Determine the (x, y) coordinate at the center of the cell enclosing the given text.  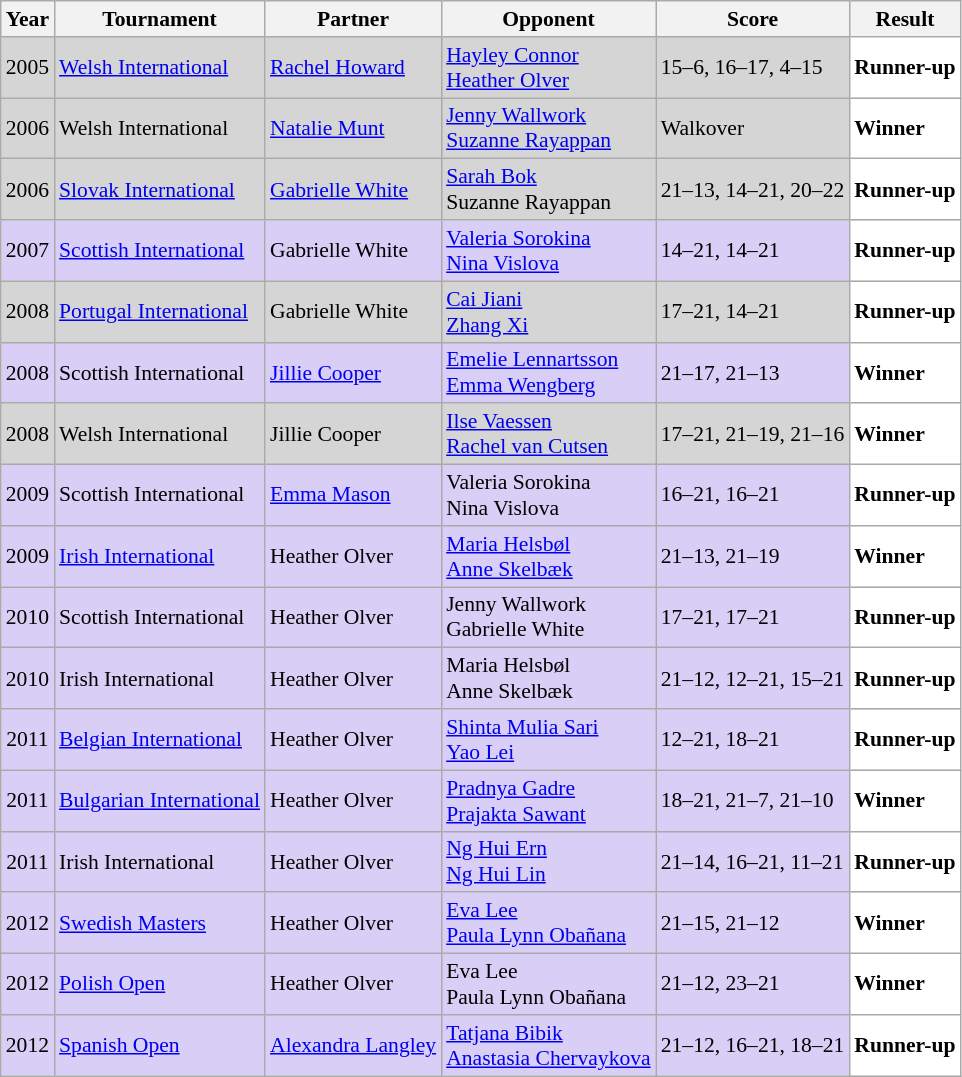
Ilse Vaessen Rachel van Cutsen (548, 434)
Bulgarian International (160, 800)
2005 (28, 68)
Emma Mason (353, 496)
Belgian International (160, 740)
Emelie Lennartsson Emma Wengberg (548, 372)
Portugal International (160, 312)
Score (753, 19)
Slovak International (160, 190)
17–21, 17–21 (753, 618)
21–13, 14–21, 20–22 (753, 190)
21–13, 21–19 (753, 556)
21–14, 16–21, 11–21 (753, 862)
Opponent (548, 19)
Hayley Connor Heather Olver (548, 68)
Result (904, 19)
21–12, 16–21, 18–21 (753, 1046)
Cai Jiani Zhang Xi (548, 312)
12–21, 18–21 (753, 740)
17–21, 14–21 (753, 312)
Sarah Bok Suzanne Rayappan (548, 190)
Jenny Wallwork Gabrielle White (548, 618)
Partner (353, 19)
16–21, 16–21 (753, 496)
Spanish Open (160, 1046)
Walkover (753, 128)
18–21, 21–7, 21–10 (753, 800)
Shinta Mulia Sari Yao Lei (548, 740)
15–6, 16–17, 4–15 (753, 68)
Ng Hui Ern Ng Hui Lin (548, 862)
Natalie Munt (353, 128)
Pradnya Gadre Prajakta Sawant (548, 800)
Jenny Wallwork Suzanne Rayappan (548, 128)
Tournament (160, 19)
21–17, 21–13 (753, 372)
14–21, 14–21 (753, 250)
Year (28, 19)
Alexandra Langley (353, 1046)
2007 (28, 250)
17–21, 21–19, 21–16 (753, 434)
21–12, 12–21, 15–21 (753, 678)
Polish Open (160, 984)
Tatjana Bibik Anastasia Chervaykova (548, 1046)
21–15, 21–12 (753, 924)
21–12, 23–21 (753, 984)
Rachel Howard (353, 68)
Swedish Masters (160, 924)
